Pinpoint the cell where the given text exists, returning its (x, y) midpoint coordinate. 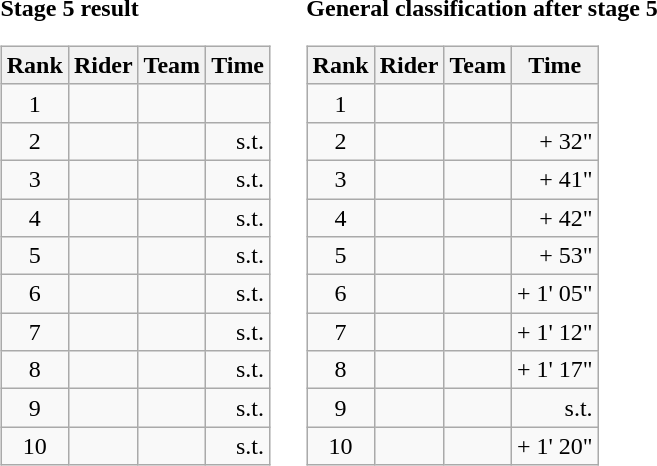
+ 1' 17" (554, 370)
+ 53" (554, 256)
+ 41" (554, 179)
+ 1' 05" (554, 294)
+ 1' 20" (554, 446)
+ 32" (554, 141)
+ 42" (554, 217)
+ 1' 12" (554, 332)
